Detect which cell encompasses the target text, then output its (x, y) center coordinate. 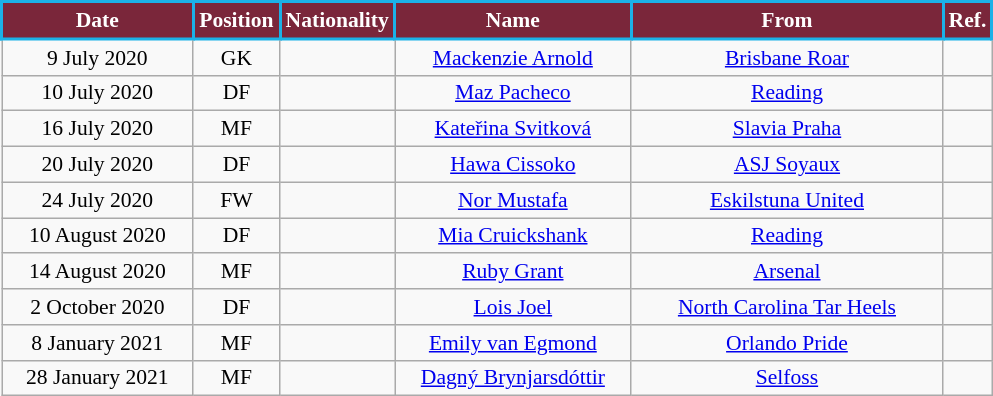
8 January 2021 (98, 343)
Dagný Brynjarsdóttir (514, 378)
Eskilstuna United (787, 200)
24 July 2020 (98, 200)
Maz Pacheco (514, 93)
FW (236, 200)
Nor Mustafa (514, 200)
9 July 2020 (98, 57)
20 July 2020 (98, 165)
Date (98, 20)
28 January 2021 (98, 378)
From (787, 20)
Selfoss (787, 378)
14 August 2020 (98, 272)
Emily van Egmond (514, 343)
2 October 2020 (98, 307)
10 July 2020 (98, 93)
Position (236, 20)
Ref. (968, 20)
Lois Joel (514, 307)
Brisbane Roar (787, 57)
Mackenzie Arnold (514, 57)
ASJ Soyaux (787, 165)
Name (514, 20)
Nationality (338, 20)
Slavia Praha (787, 129)
North Carolina Tar Heels (787, 307)
Ruby Grant (514, 272)
GK (236, 57)
Orlando Pride (787, 343)
Kateřina Svitková (514, 129)
10 August 2020 (98, 236)
Arsenal (787, 272)
16 July 2020 (98, 129)
Mia Cruickshank (514, 236)
Hawa Cissoko (514, 165)
